Capture the cell that displays the provided text and extract its (X, Y) central coordinate. 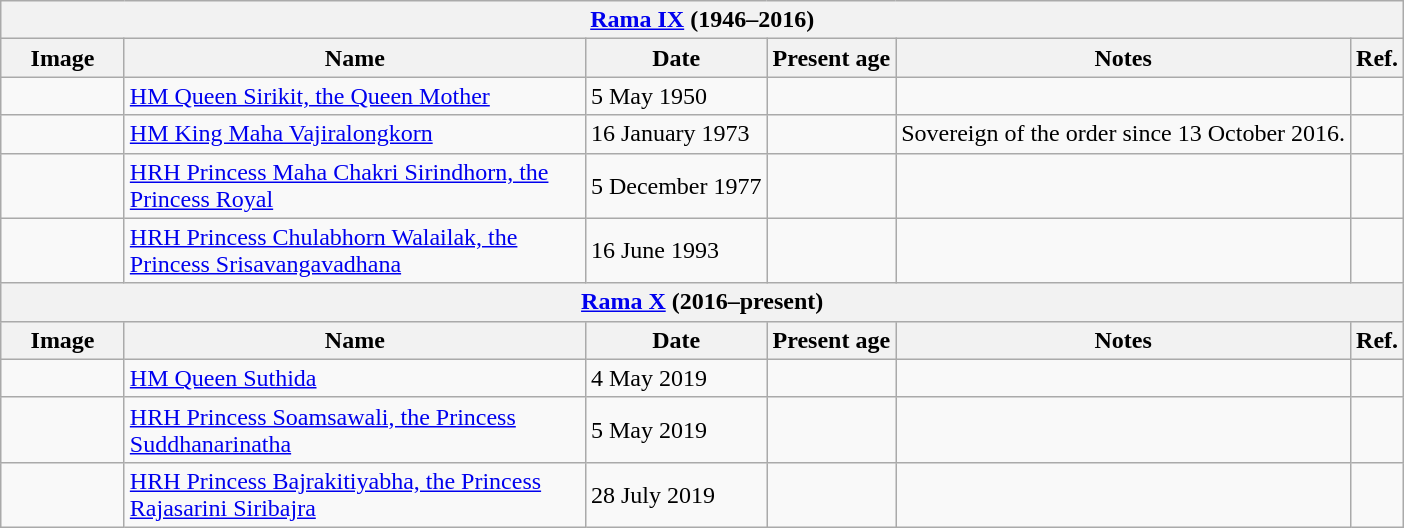
28 July 2019 (676, 494)
Sovereign of the order since 13 October 2016. (1124, 134)
HRH Princess Chulabhorn Walailak, the Princess Srisavangavadhana (354, 250)
HM King Maha Vajiralongkorn (354, 134)
HRH Princess Bajrakitiyabha, the Princess Rajasarini Siribajra (354, 494)
HM Queen Suthida (354, 378)
HRH Princess Soamsawali, the Princess Suddhanarinatha (354, 430)
5 December 1977 (676, 186)
5 May 1950 (676, 96)
HRH Princess Maha Chakri Sirindhorn, the Princess Royal (354, 186)
Rama X (2016–present) (702, 302)
5 May 2019 (676, 430)
4 May 2019 (676, 378)
16 June 1993 (676, 250)
16 January 1973 (676, 134)
Rama IX (1946–2016) (702, 20)
HM Queen Sirikit, the Queen Mother (354, 96)
